Scan for the cell matching the given text and deliver its (X, Y) coordinate at center. 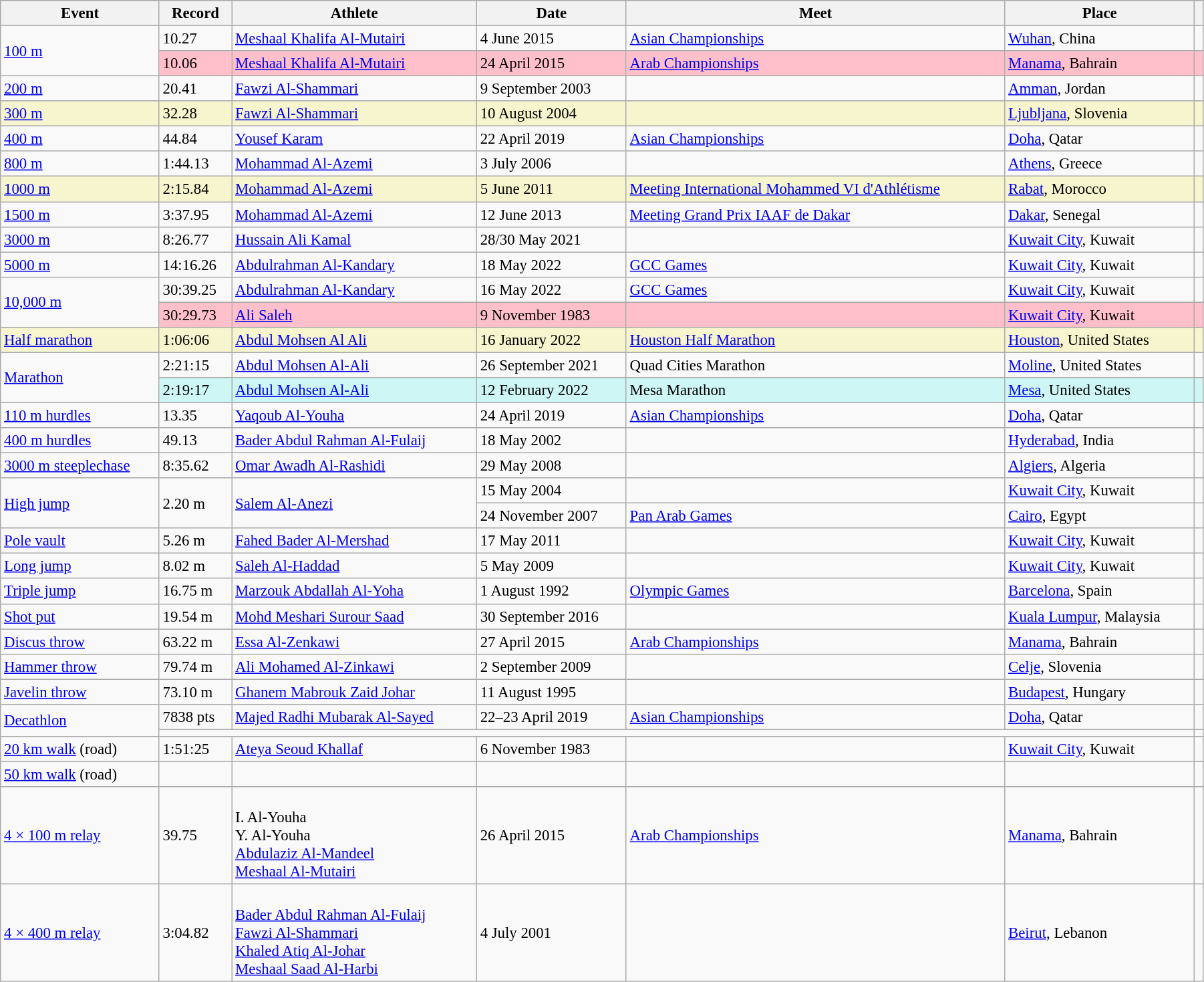
12 June 2013 (551, 215)
110 m hurdles (80, 415)
30:39.25 (195, 289)
13.35 (195, 415)
Shot put (80, 616)
4 July 2001 (551, 933)
24 April 2019 (551, 415)
Moline, United States (1100, 365)
5 June 2011 (551, 189)
49.13 (195, 441)
Athlete (354, 13)
4 × 400 m relay (80, 933)
79.74 m (195, 666)
3000 m (80, 239)
800 m (80, 164)
5.26 m (195, 541)
Pole vault (80, 541)
Beirut, Lebanon (1100, 933)
Amman, Jordan (1100, 89)
Hussain Ali Kamal (354, 239)
Wuhan, China (1100, 39)
22–23 April 2019 (551, 717)
200 m (80, 89)
9 September 2003 (551, 89)
Algiers, Algeria (1100, 466)
Place (1100, 13)
Houston, United States (1100, 340)
I. Al-YouhaY. Al-YouhaAbdulaziz Al-MandeelMeshaal Al-Mutairi (354, 836)
2:21:15 (195, 365)
Event (80, 13)
27 April 2015 (551, 642)
Date (551, 13)
Marathon (80, 377)
High jump (80, 503)
32.28 (195, 114)
18 May 2002 (551, 441)
400 m (80, 139)
50 km walk (road) (80, 774)
10.06 (195, 64)
Half marathon (80, 340)
Abdul Mohsen Al Ali (354, 340)
2.20 m (195, 503)
10 August 2004 (551, 114)
Athens, Greece (1100, 164)
17 May 2011 (551, 541)
Essa Al-Zenkawi (354, 642)
44.84 (195, 139)
1500 m (80, 215)
Bader Abdul Rahman Al-Fulaij (354, 441)
29 May 2008 (551, 466)
16.75 m (195, 592)
Mesa, United States (1100, 390)
1:06:06 (195, 340)
16 January 2022 (551, 340)
100 m (80, 51)
3 July 2006 (551, 164)
Triple jump (80, 592)
6 November 1983 (551, 749)
11 August 1995 (551, 692)
Bader Abdul Rahman Al-FulaijFawzi Al-ShammariKhaled Atiq Al-JoharMeshaal Saad Al-Harbi (354, 933)
1:51:25 (195, 749)
Yousef Karam (354, 139)
400 m hurdles (80, 441)
Barcelona, Spain (1100, 592)
Majed Radhi Mubarak Al-Sayed (354, 717)
Ljubljana, Slovenia (1100, 114)
Javelin throw (80, 692)
Fahed Bader Al-Mershad (354, 541)
Quad Cities Marathon (815, 365)
300 m (80, 114)
Salem Al-Anezi (354, 503)
10,000 m (80, 302)
Hammer throw (80, 666)
12 February 2022 (551, 390)
15 May 2004 (551, 491)
2:19:17 (195, 390)
Meet (815, 13)
4 June 2015 (551, 39)
Omar Awadh Al-Rashidi (354, 466)
Cairo, Egypt (1100, 516)
20 km walk (road) (80, 749)
3:04.82 (195, 933)
24 November 2007 (551, 516)
26 April 2015 (551, 836)
Record (195, 13)
30 September 2016 (551, 616)
26 September 2021 (551, 365)
Ghanem Mabrouk Zaid Johar (354, 692)
2 September 2009 (551, 666)
10.27 (195, 39)
8:35.62 (195, 466)
63.22 m (195, 642)
Hyderabad, India (1100, 441)
Pan Arab Games (815, 516)
Saleh Al-Haddad (354, 566)
24 April 2015 (551, 64)
22 April 2019 (551, 139)
8:26.77 (195, 239)
Discus throw (80, 642)
Ali Mohamed Al-Zinkawi (354, 666)
Budapest, Hungary (1100, 692)
3:37.95 (195, 215)
Celje, Slovenia (1100, 666)
9 November 1983 (551, 315)
Mesa Marathon (815, 390)
1 August 1992 (551, 592)
Ali Saleh (354, 315)
18 May 2022 (551, 265)
16 May 2022 (551, 289)
30:29.73 (195, 315)
39.75 (195, 836)
Decathlon (80, 721)
5 May 2009 (551, 566)
3000 m steeplechase (80, 466)
14:16.26 (195, 265)
Mohd Meshari Surour Saad (354, 616)
5000 m (80, 265)
Ateya Seoud Khallaf (354, 749)
Kuala Lumpur, Malaysia (1100, 616)
Dakar, Senegal (1100, 215)
Yaqoub Al-Youha (354, 415)
Houston Half Marathon (815, 340)
2:15.84 (195, 189)
8.02 m (195, 566)
7838 pts (195, 717)
Meeting International Mohammed VI d'Athlétisme (815, 189)
1:44.13 (195, 164)
Marzouk Abdallah Al-Yoha (354, 592)
Long jump (80, 566)
Meeting Grand Prix IAAF de Dakar (815, 215)
19.54 m (195, 616)
28/30 May 2021 (551, 239)
Olympic Games (815, 592)
73.10 m (195, 692)
4 × 100 m relay (80, 836)
Rabat, Morocco (1100, 189)
20.41 (195, 89)
1000 m (80, 189)
